Scan for the cell matching the given text and deliver its [x, y] coordinate at center. 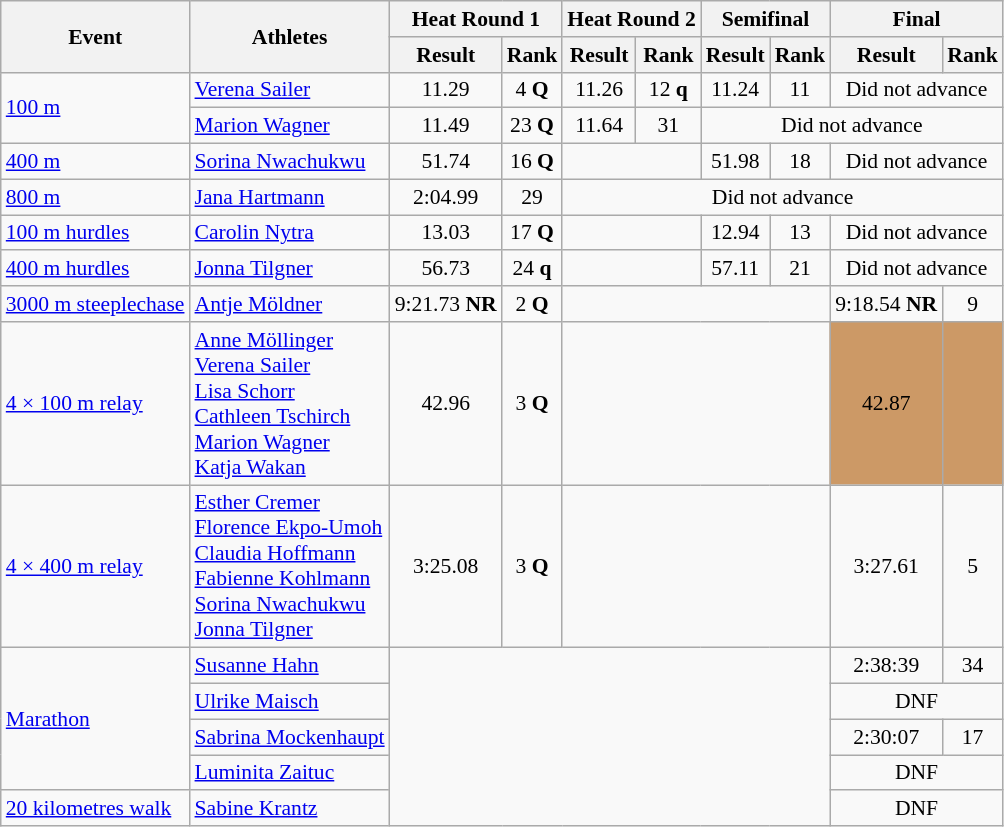
Heat Round 2 [631, 19]
3:25.08 [446, 566]
Jana Hartmann [290, 197]
400 m [96, 162]
11 [800, 90]
12 q [668, 90]
9 [972, 304]
Marathon [96, 719]
Sabrina Mockenhaupt [290, 737]
Anne MöllingerVerena SailerLisa SchorrCathleen TschirchMarion WagnerKatja Wakan [290, 404]
31 [668, 126]
2:30:07 [886, 737]
Verena Sailer [290, 90]
29 [532, 197]
13 [800, 233]
4 × 100 m relay [96, 404]
Sabine Krantz [290, 809]
3:27.61 [886, 566]
3000 m steeplechase [96, 304]
34 [972, 666]
100 m hurdles [96, 233]
11.49 [446, 126]
17 [972, 737]
Final [916, 19]
23 Q [532, 126]
Athletes [290, 36]
Marion Wagner [290, 126]
11.26 [599, 90]
17 Q [532, 233]
Heat Round 1 [476, 19]
57.11 [736, 269]
Susanne Hahn [290, 666]
4 Q [532, 90]
20 kilometres walk [96, 809]
4 × 400 m relay [96, 566]
16 Q [532, 162]
Luminita Zaituc [290, 773]
5 [972, 566]
11.64 [599, 126]
24 q [532, 269]
Event [96, 36]
9:18.54 NR [886, 304]
51.74 [446, 162]
800 m [96, 197]
400 m hurdles [96, 269]
2:38:39 [886, 666]
13.03 [446, 233]
Semifinal [766, 19]
42.96 [446, 404]
12.94 [736, 233]
Carolin Nytra [290, 233]
9:21.73 NR [446, 304]
Jonna Tilgner [290, 269]
21 [800, 269]
2 Q [532, 304]
11.29 [446, 90]
56.73 [446, 269]
18 [800, 162]
Antje Möldner [290, 304]
100 m [96, 108]
Sorina Nwachukwu [290, 162]
Ulrike Maisch [290, 702]
2:04.99 [446, 197]
Esther CremerFlorence Ekpo-UmohClaudia HoffmannFabienne KohlmannSorina NwachukwuJonna Tilgner [290, 566]
42.87 [886, 404]
11.24 [736, 90]
51.98 [736, 162]
